Identify which cell holds the provided text, then report its [X, Y] central coordinate. 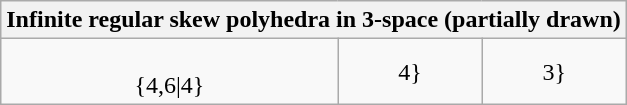
{4,6|4} [170, 72]
3} [554, 72]
4} [410, 72]
Infinite regular skew polyhedra in 3-space (partially drawn) [314, 20]
